Pinpoint the cell where the given text exists, returning its [X, Y] midpoint coordinate. 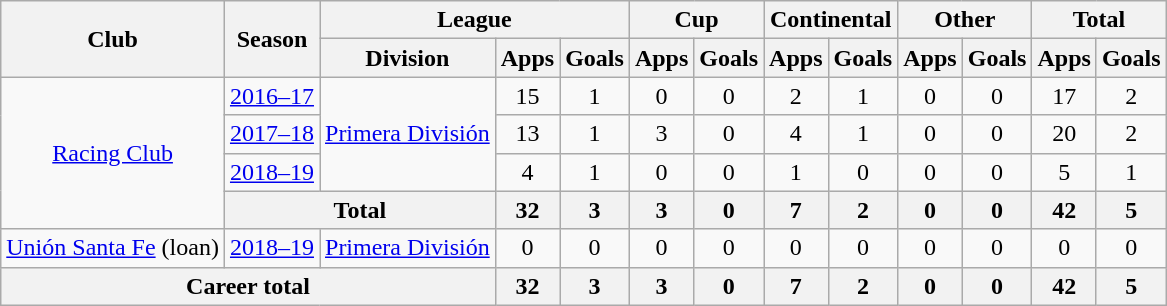
Other [965, 20]
Unión Santa Fe (loan) [113, 248]
Cup [696, 20]
Career total [248, 286]
Racing Club [113, 153]
2017–18 [272, 134]
Division [408, 58]
13 [527, 134]
2016–17 [272, 96]
20 [1064, 134]
Club [113, 39]
Season [272, 39]
Continental [831, 20]
17 [1064, 96]
League [475, 20]
15 [527, 96]
